Pinpoint the cell where the given text exists, returning its [X, Y] midpoint coordinate. 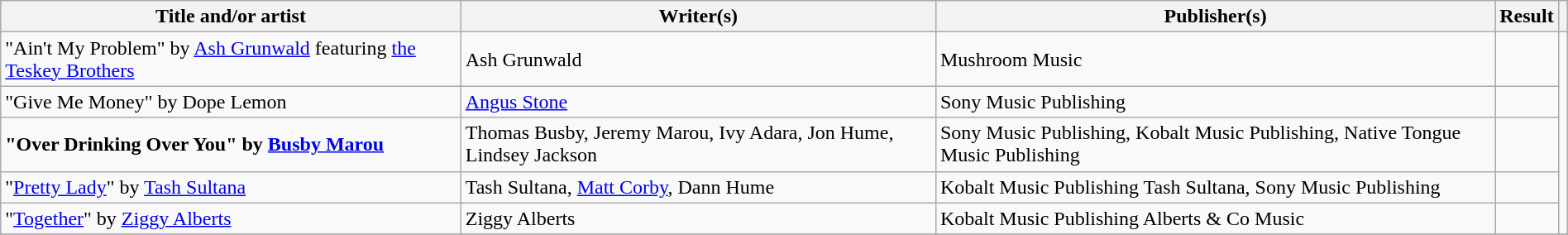
"Over Drinking Over You" by Busby Marou [231, 144]
Writer(s) [698, 17]
"Pretty Lady" by Tash Sultana [231, 187]
Kobalt Music Publishing Tash Sultana, Sony Music Publishing [1215, 187]
Title and/or artist [231, 17]
Sony Music Publishing [1215, 102]
"Ain't My Problem" by Ash Grunwald featuring the Teskey Brothers [231, 60]
Ziggy Alberts [698, 218]
Publisher(s) [1215, 17]
Ash Grunwald [698, 60]
Kobalt Music Publishing Alberts & Co Music [1215, 218]
Tash Sultana, Matt Corby, Dann Hume [698, 187]
"Give Me Money" by Dope Lemon [231, 102]
Thomas Busby, Jeremy Marou, Ivy Adara, Jon Hume, Lindsey Jackson [698, 144]
Mushroom Music [1215, 60]
Angus Stone [698, 102]
Sony Music Publishing, Kobalt Music Publishing, Native Tongue Music Publishing [1215, 144]
"Together" by Ziggy Alberts [231, 218]
Result [1527, 17]
